Pinpoint the cell where the given text exists, returning its (x, y) midpoint coordinate. 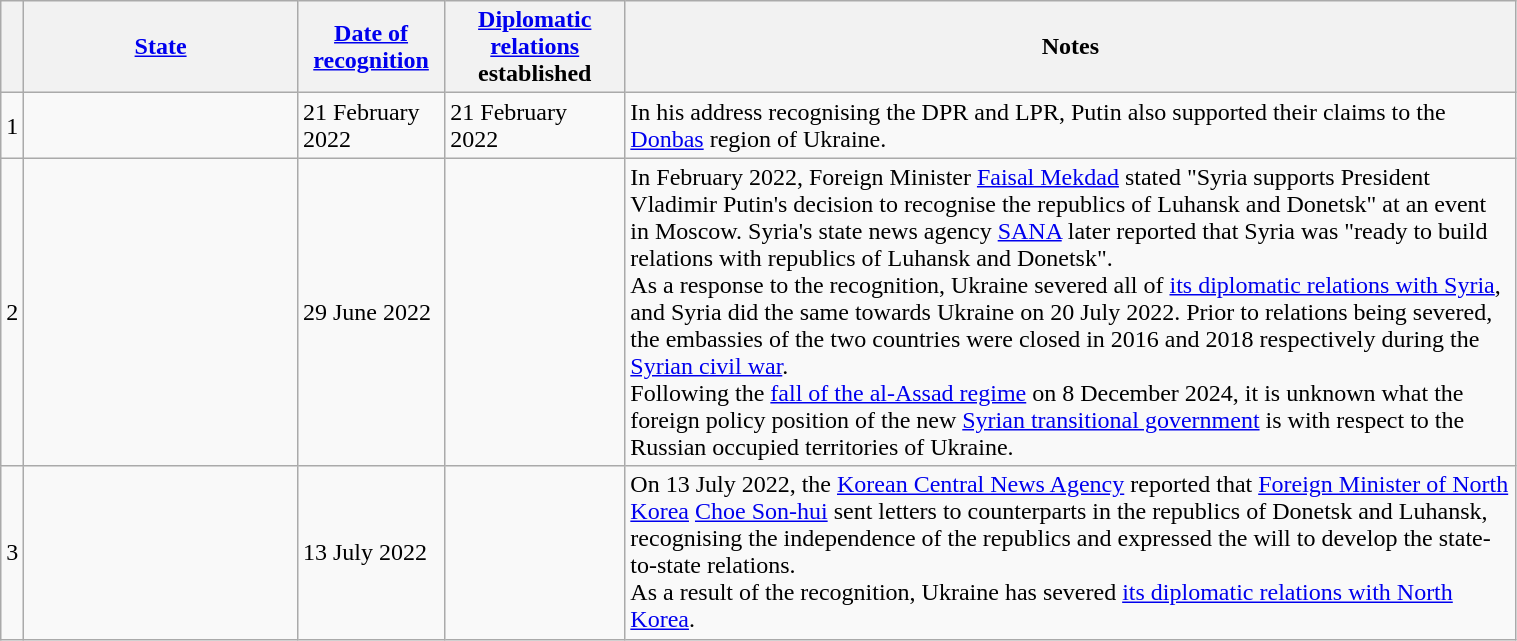
29 June 2022 (370, 312)
In his address recognising the DPR and LPR, Putin also supported their claims to the Donbas region of Ukraine. (1070, 126)
Date of recognition (370, 47)
1 (12, 126)
Diplomatic relations established (535, 47)
Notes (1070, 47)
State (161, 47)
2 (12, 312)
3 (12, 552)
13 July 2022 (370, 552)
